Determine the (X, Y) coordinate at the center of the cell enclosing the given text.  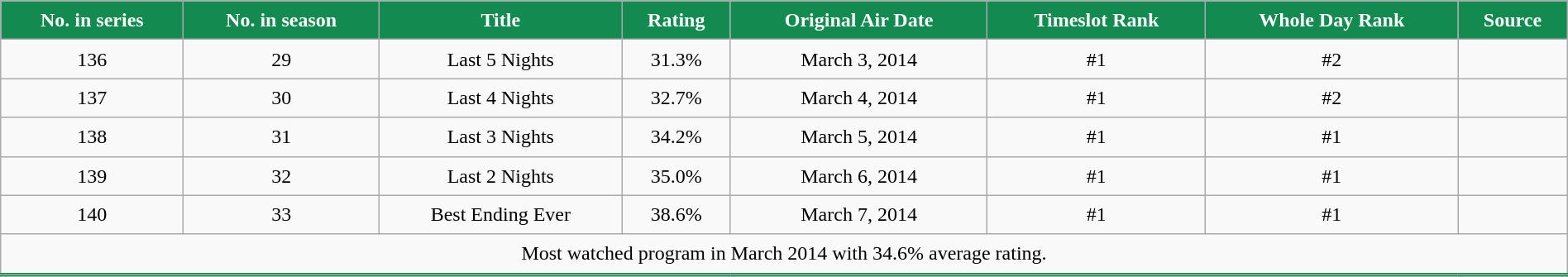
136 (93, 60)
Timeslot Rank (1097, 20)
138 (93, 137)
33 (281, 215)
Whole Day Rank (1331, 20)
Last 2 Nights (500, 175)
No. in season (281, 20)
March 6, 2014 (858, 175)
137 (93, 98)
Rating (676, 20)
Last 4 Nights (500, 98)
35.0% (676, 175)
29 (281, 60)
32 (281, 175)
32.7% (676, 98)
38.6% (676, 215)
March 7, 2014 (858, 215)
Source (1513, 20)
30 (281, 98)
Last 5 Nights (500, 60)
31 (281, 137)
34.2% (676, 137)
Original Air Date (858, 20)
Best Ending Ever (500, 215)
March 3, 2014 (858, 60)
Last 3 Nights (500, 137)
Title (500, 20)
31.3% (676, 60)
No. in series (93, 20)
March 4, 2014 (858, 98)
March 5, 2014 (858, 137)
139 (93, 175)
140 (93, 215)
Most watched program in March 2014 with 34.6% average rating. (784, 255)
